Extract the (x, y) coordinate from the center of the cell holding the provided text.  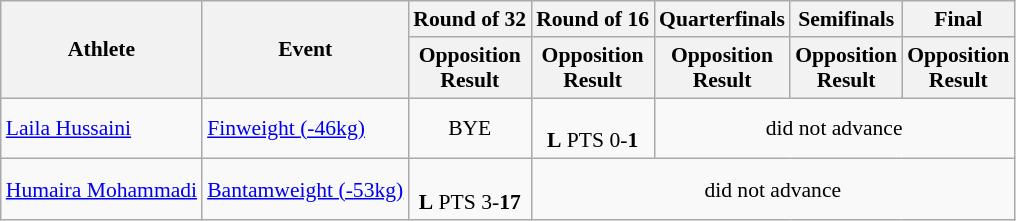
L PTS 0-1 (592, 128)
Event (305, 50)
Round of 32 (470, 19)
Laila Hussaini (102, 128)
Final (958, 19)
BYE (470, 128)
Semifinals (846, 19)
Quarterfinals (722, 19)
L PTS 3-17 (470, 190)
Athlete (102, 50)
Humaira Mohammadi (102, 190)
Bantamweight (-53kg) (305, 190)
Round of 16 (592, 19)
Finweight (-46kg) (305, 128)
